Pinpoint the cell where the given text exists, returning its (x, y) midpoint coordinate. 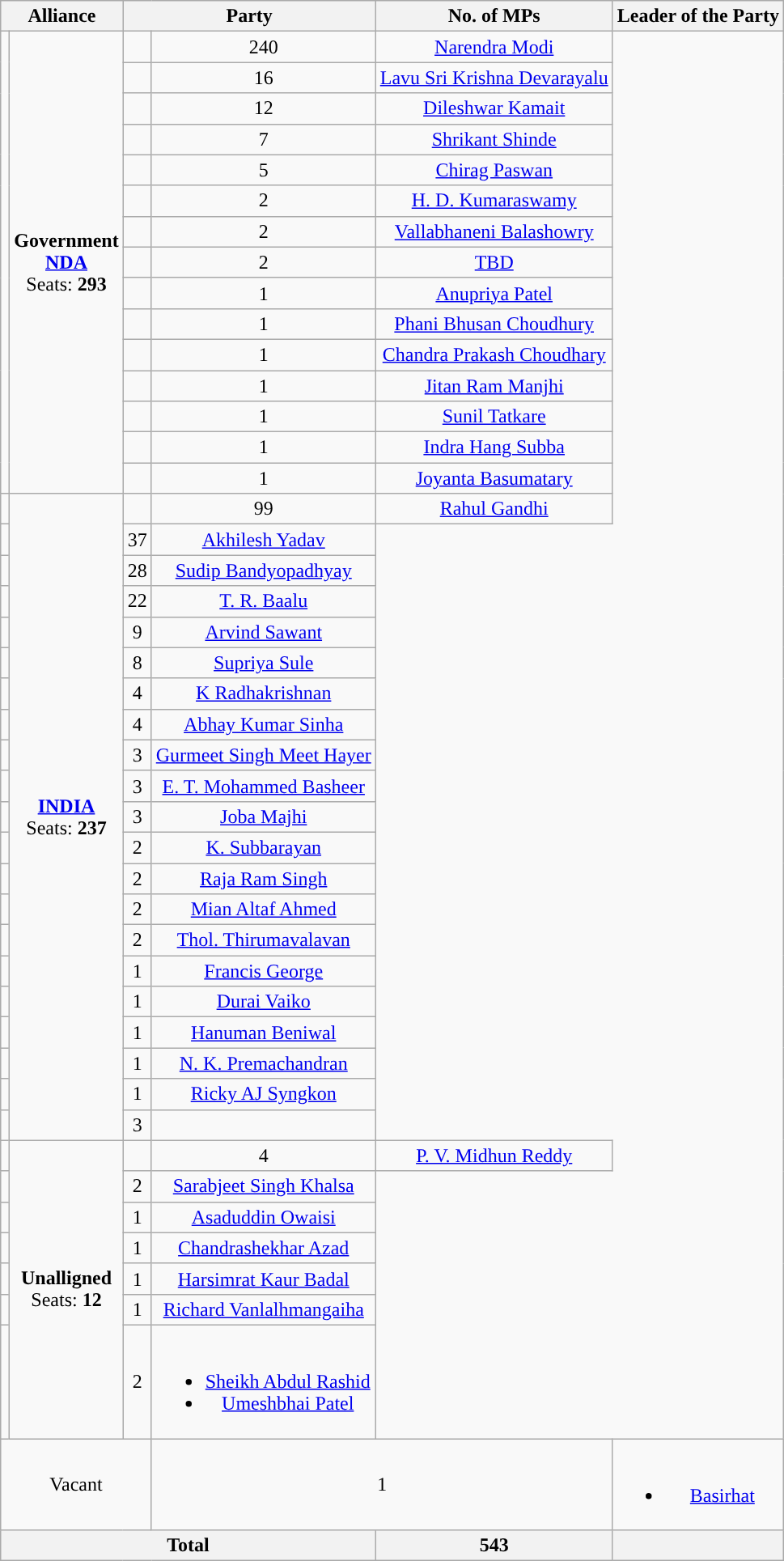
No. of MPs (494, 16)
Akhilesh Yadav (264, 540)
Francis George (264, 971)
Basirhat (697, 1484)
8 (138, 663)
5 (264, 170)
28 (138, 571)
Phani Bhusan Choudhury (494, 324)
Vacant (76, 1484)
Alliance (61, 16)
K. Subbarayan (264, 847)
Jitan Ram Manjhi (494, 386)
Mian Altaf Ahmed (264, 910)
Raja Ram Singh (264, 878)
Leader of the Party (697, 16)
Sheikh Abdul RashidUmeshbhai Patel (264, 1381)
Abhay Kumar Sinha (264, 724)
Asaduddin Owaisi (264, 1217)
Ricky AJ Syngkon (264, 1094)
Supriya Sule (264, 663)
Thol. Thirumavalavan (264, 940)
Chirag Paswan (494, 170)
Richard Vanlalhmangaiha (264, 1309)
Gurmeet Singh Meet Hayer (264, 755)
Indra Hang Subba (494, 448)
UnallignedSeats: 12 (66, 1289)
P. V. Midhun Reddy (494, 1156)
240 (264, 47)
GovernmentNDASeats: 293 (66, 262)
7 (264, 139)
Lavu Sri Krishna Devarayalu (494, 78)
H. D. Kumaraswamy (494, 201)
12 (264, 108)
Sunil Tatkare (494, 417)
Sudip Bandyopadhyay (264, 571)
Vallabhaneni Balashowry (494, 231)
Durai Vaiko (264, 1002)
Chandrashekhar Azad (264, 1248)
T. R. Baalu (264, 601)
Chandra Prakash Choudhary (494, 354)
99 (264, 509)
Party (249, 16)
Total (188, 1546)
E. T. Mohammed Basheer (264, 786)
INDIASeats: 237 (66, 817)
37 (138, 540)
Joba Majhi (264, 817)
K Radhakrishnan (264, 694)
22 (138, 601)
N. K. Premachandran (264, 1063)
Shrikant Shinde (494, 139)
Rahul Gandhi (494, 509)
Arvind Sawant (264, 632)
TBD (494, 262)
9 (138, 632)
Anupriya Patel (494, 293)
Narendra Modi (494, 47)
Sarabjeet Singh Khalsa (264, 1186)
543 (494, 1546)
16 (264, 78)
Harsimrat Kaur Badal (264, 1279)
Joyanta Basumatary (494, 478)
Hanuman Beniwal (264, 1033)
Dileshwar Kamait (494, 108)
